Detect which cell encompasses the target text, then output its [X, Y] center coordinate. 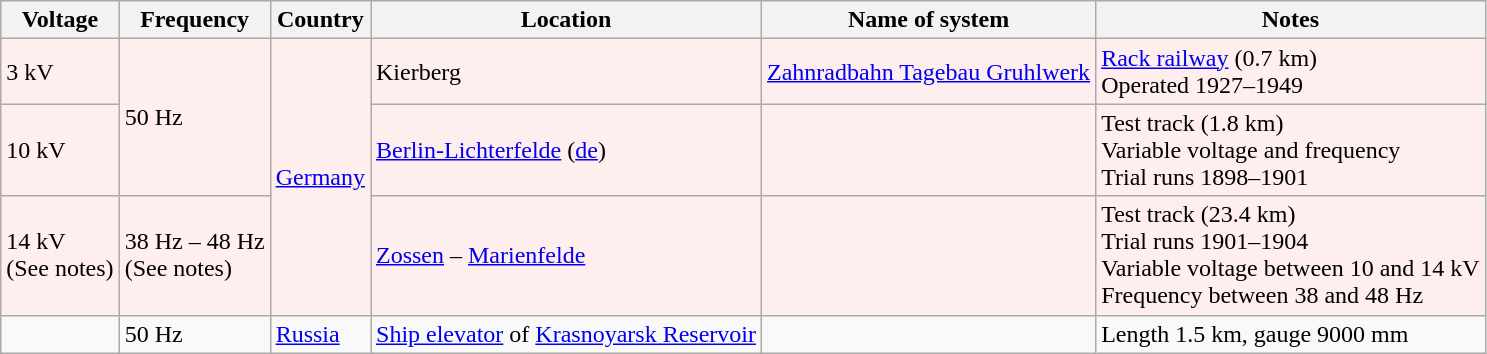
38 Hz – 48 Hz(See notes) [194, 256]
14 kV(See notes) [60, 256]
Notes [1291, 20]
Frequency [194, 20]
Ship elevator of Krasnoyarsk Reservoir [566, 334]
Location [566, 20]
Germany [320, 177]
3 kV [60, 72]
Zahnradbahn Tagebau Gruhlwerk [928, 72]
Berlin-Lichterfelde (de) [566, 150]
Country [320, 20]
Zossen – Marienfelde [566, 256]
Russia [320, 334]
Length 1.5 km, gauge 9000 mm [1291, 334]
Test track (1.8 km)Variable voltage and frequencyTrial runs 1898–1901 [1291, 150]
Rack railway (0.7 km)Operated 1927–1949 [1291, 72]
10 kV [60, 150]
Kierberg [566, 72]
Name of system [928, 20]
Test track (23.4 km)Trial runs 1901–1904Variable voltage between 10 and 14 kVFrequency between 38 and 48 Hz [1291, 256]
Voltage [60, 20]
